Return (X, Y) of the center of cell containing provided text 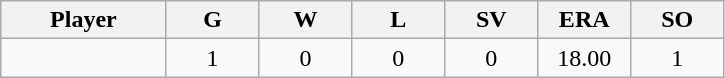
W (306, 20)
18.00 (584, 58)
SV (492, 20)
SO (678, 20)
G (212, 20)
Player (84, 20)
L (398, 20)
ERA (584, 20)
